Locate the cell with the specified text and output its (X, Y) center coordinate. 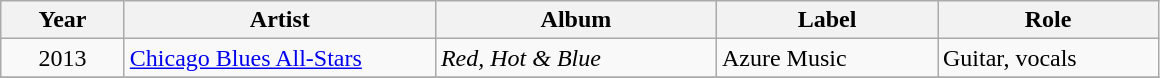
Album (576, 20)
Artist (280, 20)
Year (63, 20)
2013 (63, 58)
Red, Hot & Blue (576, 58)
Guitar, vocals (1048, 58)
Role (1048, 20)
Chicago Blues All-Stars (280, 58)
Azure Music (826, 58)
Label (826, 20)
